Scan for the cell matching the given text and deliver its (x, y) coordinate at center. 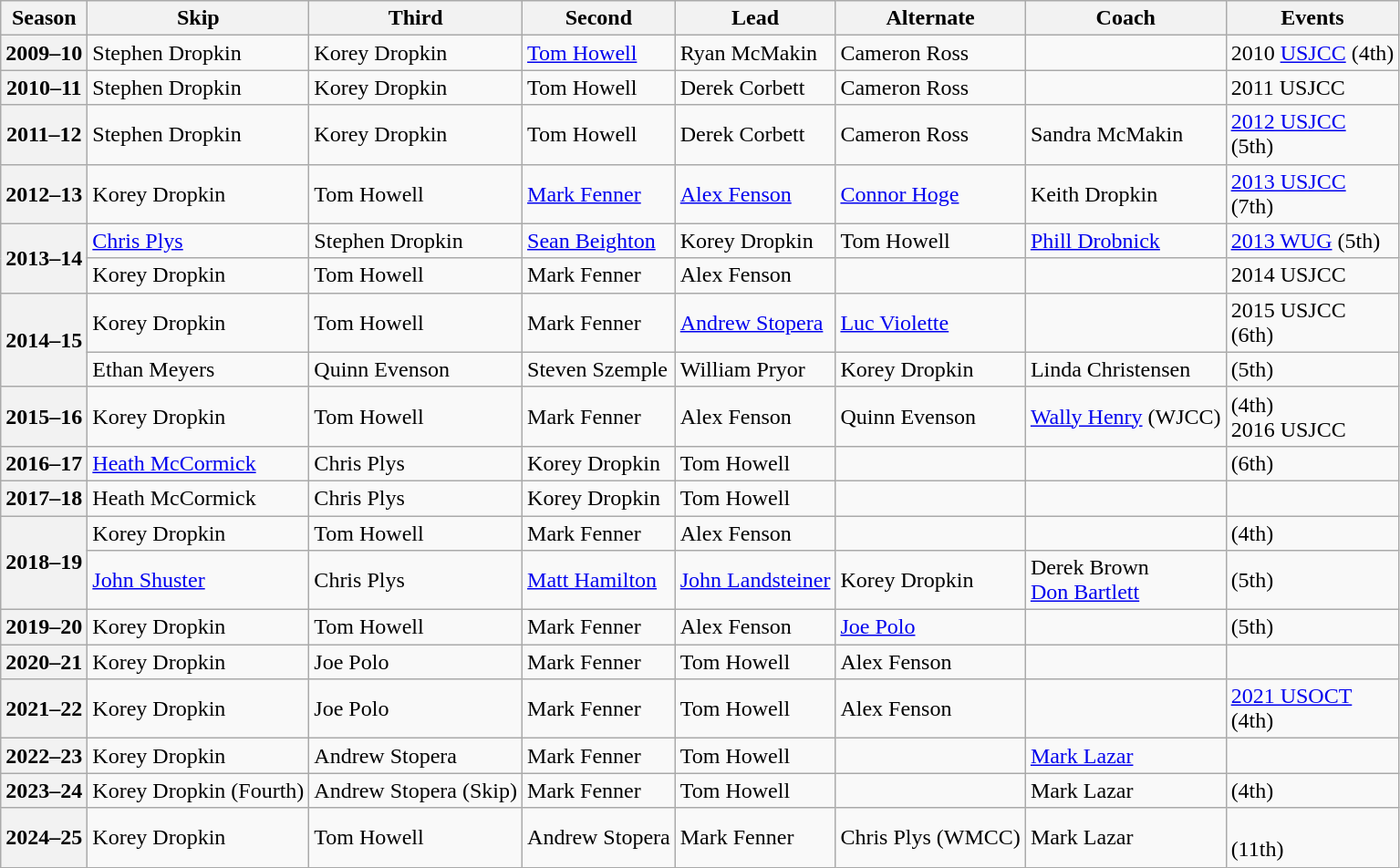
Chris Plys (WMCC) (930, 837)
2014–15 (44, 339)
Andrew Stopera (Skip) (416, 790)
Korey Dropkin (Fourth) (199, 790)
2015–16 (44, 416)
2018–19 (44, 563)
2021 USOCT (4th) (1312, 709)
Luc Violette (930, 323)
Ethan Meyers (199, 369)
2011–12 (44, 135)
William Pryor (755, 369)
2012–13 (44, 193)
John Landsteiner (755, 580)
2011 USJCC (1312, 88)
Second (599, 18)
2013 USJCC (7th) (1312, 193)
2015 USJCC (6th) (1312, 323)
Steven Szemple (599, 369)
Coach (1125, 18)
Connor Hoge (930, 193)
2023–24 (44, 790)
2013 WUG (5th) (1312, 241)
2021–22 (44, 709)
Skip (199, 18)
Alternate (930, 18)
(11th) (1312, 837)
Derek BrownDon Bartlett (1125, 580)
Sean Beighton (599, 241)
(4th)2016 USJCC (1312, 416)
2024–25 (44, 837)
Ryan McMakin (755, 53)
2010–11 (44, 88)
2022–23 (44, 756)
Matt Hamilton (599, 580)
Season (44, 18)
2014 USJCC (1312, 275)
2016–17 (44, 463)
Sandra McMakin (1125, 135)
Events (1312, 18)
Third (416, 18)
2010 USJCC (4th) (1312, 53)
2019–20 (44, 627)
Lead (755, 18)
Phill Drobnick (1125, 241)
Linda Christensen (1125, 369)
2017–18 (44, 498)
2013–14 (44, 258)
2020–21 (44, 662)
(6th) (1312, 463)
Wally Henry (WJCC) (1125, 416)
John Shuster (199, 580)
2012 USJCC (5th) (1312, 135)
2009–10 (44, 53)
Keith Dropkin (1125, 193)
